Locate the cell with the specified text and output its [X, Y] center coordinate. 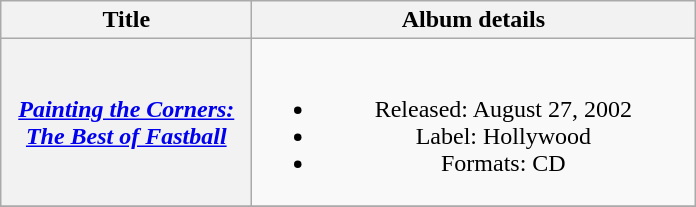
Released: August 27, 2002Label: HollywoodFormats: CD [474, 122]
Album details [474, 20]
Painting the Corners: The Best of Fastball [126, 122]
Title [126, 20]
